Scan for the cell matching the given text and deliver its [X, Y] coordinate at center. 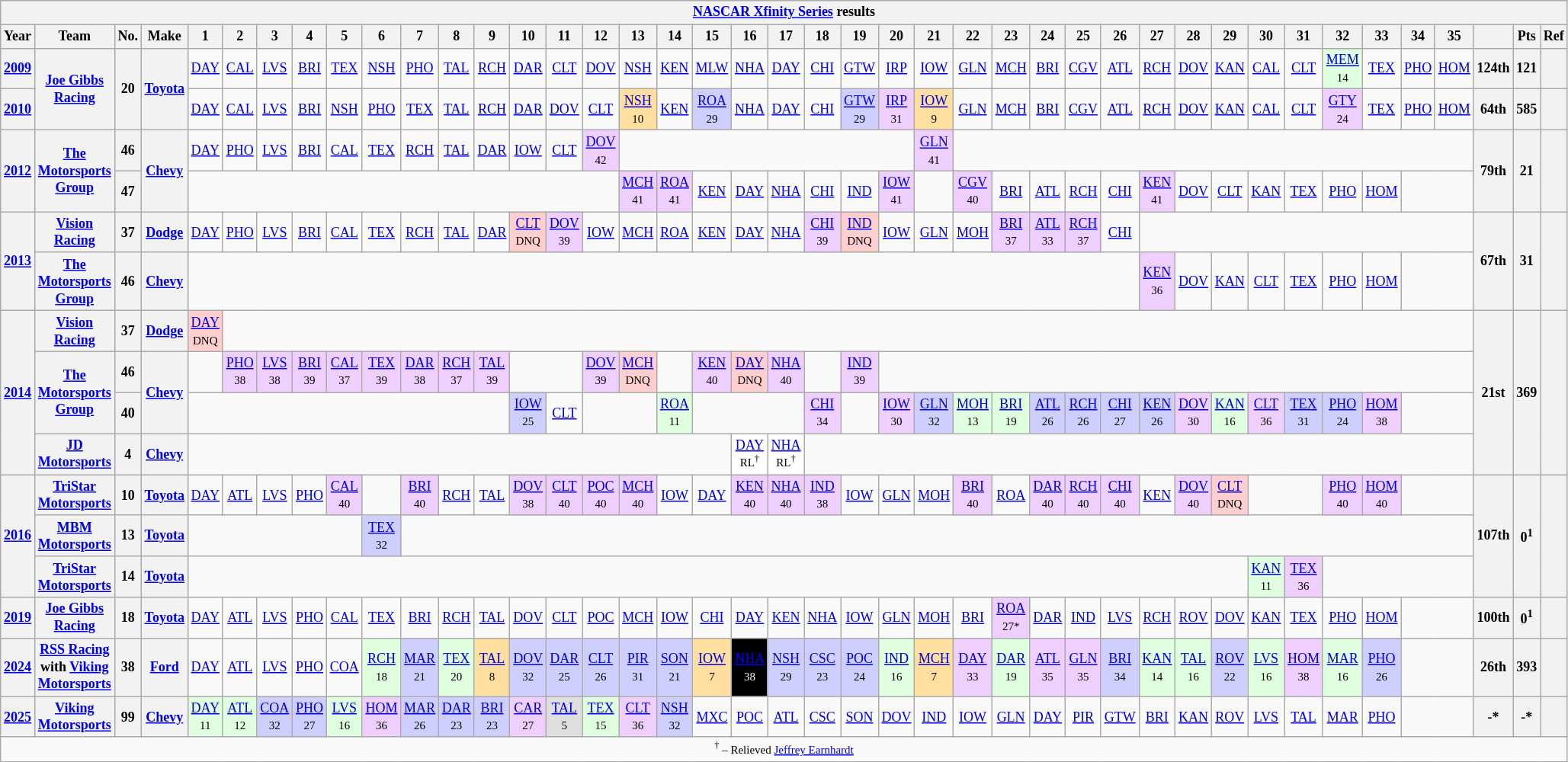
3 [274, 37]
28 [1194, 37]
107th [1493, 536]
ROA29 [712, 110]
17 [786, 37]
GTW29 [860, 110]
585 [1527, 110]
MCH41 [638, 191]
MEM14 [1342, 69]
GLN41 [935, 150]
MAR26 [420, 717]
2014 [18, 393]
9 [492, 37]
67th [1493, 261]
25 [1084, 37]
22 [973, 37]
ATL12 [239, 717]
ROA11 [675, 413]
NSH10 [638, 110]
TAL8 [492, 667]
DAR23 [456, 717]
IND38 [822, 495]
INDDNQ [860, 232]
PHO24 [1342, 413]
CGV40 [973, 191]
ATL26 [1047, 413]
BRI19 [1011, 413]
COA32 [274, 717]
DOV40 [1194, 495]
NSH32 [675, 717]
SON [860, 717]
TEX31 [1303, 413]
NASCAR Xfinity Series results [784, 12]
2013 [18, 261]
IRP31 [896, 110]
Year [18, 37]
HOM36 [381, 717]
100th [1493, 618]
GTY24 [1342, 110]
CHI40 [1120, 495]
DAYRL† [750, 454]
38 [128, 667]
TAL39 [492, 372]
CHI39 [822, 232]
No. [128, 37]
6 [381, 37]
99 [128, 717]
KEN26 [1157, 413]
TAL16 [1194, 667]
GLN35 [1084, 667]
BRI37 [1011, 232]
Ref [1554, 37]
MXC [712, 717]
PHO26 [1381, 667]
ROA27* [1011, 618]
MAR16 [1342, 667]
64th [1493, 110]
IOW41 [896, 191]
IOW9 [935, 110]
ROV22 [1230, 667]
NHARL† [786, 454]
Make [165, 37]
KAN14 [1157, 667]
34 [1418, 37]
121 [1527, 69]
19 [860, 37]
DAR40 [1047, 495]
RSS Racing with Viking Motorsports [75, 667]
SON21 [675, 667]
2012 [18, 171]
BRI23 [492, 717]
33 [1381, 37]
IOW30 [896, 413]
11 [565, 37]
24 [1047, 37]
30 [1266, 37]
47 [128, 191]
40 [128, 413]
124th [1493, 69]
35 [1454, 37]
ATL35 [1047, 667]
† – Relieved Jeffrey Earnhardt [784, 749]
TEX36 [1303, 577]
2024 [18, 667]
CSC [822, 717]
CAL40 [345, 495]
KAN11 [1266, 577]
RCH18 [381, 667]
2009 [18, 69]
21st [1493, 393]
MBM Motorsports [75, 536]
CSC23 [822, 667]
MLW [712, 69]
32 [1342, 37]
MCHDNQ [638, 372]
MOH13 [973, 413]
369 [1527, 393]
CLT26 [601, 667]
79th [1493, 171]
CHI27 [1120, 413]
KAN16 [1230, 413]
16 [750, 37]
Viking Motorsports [75, 717]
RCH40 [1084, 495]
393 [1527, 667]
1 [205, 37]
NSH29 [786, 667]
CAL37 [345, 372]
2 [239, 37]
DAR19 [1011, 667]
15 [712, 37]
12 [601, 37]
5 [345, 37]
PHO40 [1342, 495]
GLN32 [935, 413]
HOM40 [1381, 495]
DOV38 [528, 495]
2016 [18, 536]
BRI39 [309, 372]
BRI34 [1120, 667]
DOV42 [601, 150]
CLT40 [565, 495]
2019 [18, 618]
23 [1011, 37]
29 [1230, 37]
TEX15 [601, 717]
DAY33 [973, 667]
TAL5 [565, 717]
TEX39 [381, 372]
MAR [1342, 717]
ATL33 [1047, 232]
27 [1157, 37]
DAR38 [420, 372]
DAR25 [565, 667]
MCH40 [638, 495]
DAY11 [205, 717]
26th [1493, 667]
Team [75, 37]
Ford [165, 667]
IOW25 [528, 413]
8 [456, 37]
PIR [1084, 717]
CAR27 [528, 717]
IRP [896, 69]
Pts [1527, 37]
DOV30 [1194, 413]
7 [420, 37]
CHI34 [822, 413]
JD Motorsports [75, 454]
MAR21 [420, 667]
TEX32 [381, 536]
POC40 [601, 495]
TEX20 [456, 667]
LVS38 [274, 372]
POC24 [860, 667]
COA [345, 667]
KEN36 [1157, 281]
PHO38 [239, 372]
IND16 [896, 667]
ROA41 [675, 191]
2025 [18, 717]
26 [1120, 37]
IND39 [860, 372]
MCH7 [935, 667]
2010 [18, 110]
PIR31 [638, 667]
IOW7 [712, 667]
KEN41 [1157, 191]
NHA38 [750, 667]
PHO27 [309, 717]
RCH26 [1084, 413]
DOV32 [528, 667]
